Return the (x, y) coordinate for the center point of the cell that contains the specified text.  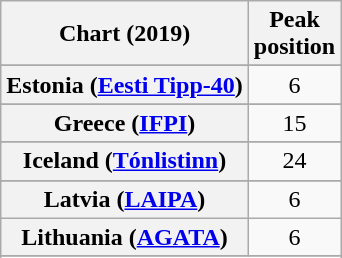
Chart (2019) (125, 34)
Iceland (Tónlistinn) (125, 161)
Peakposition (294, 34)
Greece (IFPI) (125, 123)
24 (294, 161)
Lithuania (AGATA) (125, 237)
Estonia (Eesti Tipp-40) (125, 85)
15 (294, 123)
Latvia (LAIPA) (125, 199)
